For the text-containing cell, return its midpoint in (x, y) coordinate format. 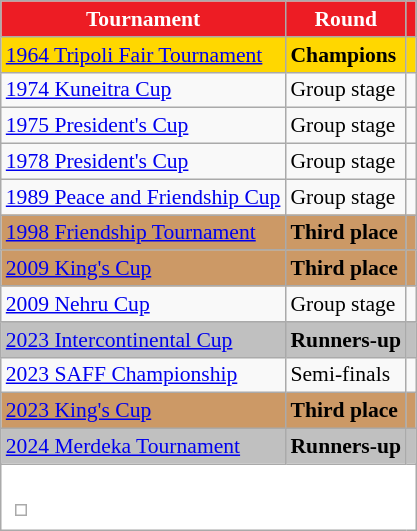
2009 King's Cup (144, 269)
1975 President's Cup (144, 126)
Champions (345, 55)
1978 President's Cup (144, 162)
2009 Nehru Cup (144, 304)
2023 Intercontinental Cup (144, 340)
Round (345, 19)
Semi-finals (345, 375)
1989 Peace and Friendship Cup (144, 197)
2023 King's Cup (144, 411)
1974 Kuneitra Cup (144, 90)
2024 Merdeka Tournament (144, 447)
1964 Tripoli Fair Tournament (144, 55)
2023 SAFF Championship (144, 375)
Tournament (144, 19)
1998 Friendship Tournament (144, 233)
